Pinpoint the cell where the given text exists, returning its (x, y) midpoint coordinate. 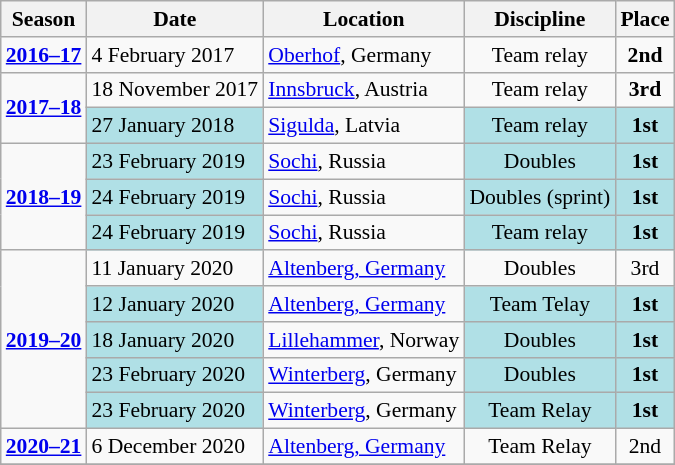
Location (364, 19)
Team Telay (540, 304)
18 January 2020 (174, 340)
12 January 2020 (174, 304)
Lillehammer, Norway (364, 340)
2018–19 (44, 198)
11 January 2020 (174, 269)
Place (644, 19)
2016–17 (44, 55)
Innsbruck, Austria (364, 90)
6 December 2020 (174, 447)
2020–21 (44, 447)
2019–20 (44, 340)
2017–18 (44, 108)
18 November 2017 (174, 90)
27 January 2018 (174, 126)
23 February 2019 (174, 162)
4 February 2017 (174, 55)
Oberhof, Germany (364, 55)
Season (44, 19)
Discipline (540, 19)
Doubles (sprint) (540, 197)
Sigulda, Latvia (364, 126)
Date (174, 19)
